For the text-containing cell, return its midpoint in [X, Y] coordinate format. 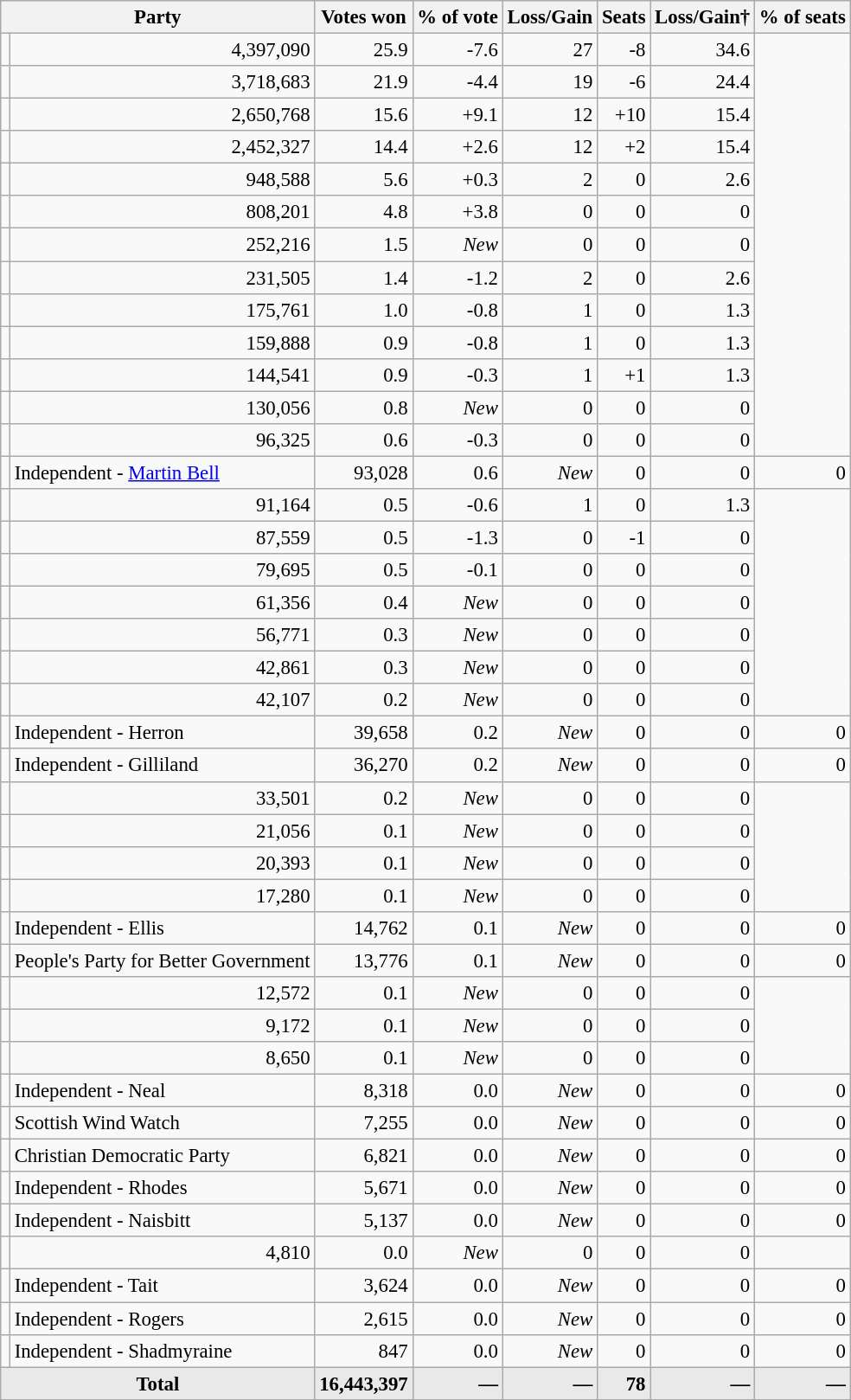
93,028 [363, 472]
+1 [624, 375]
+0.3 [457, 180]
948,588 [163, 180]
24.4 [702, 82]
6,821 [363, 1156]
-7.6 [457, 50]
144,541 [163, 375]
-1.3 [457, 537]
1.5 [363, 245]
17,280 [163, 896]
12,572 [163, 993]
Independent - Neal [163, 1091]
% of seats [803, 17]
Independent - Naisbitt [163, 1221]
56,771 [163, 635]
42,861 [163, 668]
Independent - Ellis [163, 928]
Scottish Wind Watch [163, 1123]
175,761 [163, 310]
Independent - Tait [163, 1286]
+2 [624, 147]
2,615 [363, 1319]
20,393 [163, 863]
-0.6 [457, 505]
2,650,768 [163, 115]
+3.8 [457, 212]
4,397,090 [163, 50]
2,452,327 [163, 147]
+9.1 [457, 115]
39,658 [363, 733]
87,559 [163, 537]
1.0 [363, 310]
-4.4 [457, 82]
-0.1 [457, 570]
Seats [624, 17]
Loss/Gain [550, 17]
Independent - Shadmyraine [163, 1351]
-8 [624, 50]
Independent - Rhodes [163, 1188]
21.9 [363, 82]
Independent - Martin Bell [163, 472]
+10 [624, 115]
Votes won [363, 17]
Christian Democratic Party [163, 1156]
21,056 [163, 831]
14,762 [363, 928]
34.6 [702, 50]
-6 [624, 82]
25.9 [363, 50]
Party [157, 17]
7,255 [363, 1123]
8,650 [163, 1058]
Loss/Gain† [702, 17]
4,810 [163, 1254]
159,888 [163, 343]
People's Party for Better Government [163, 960]
Total [157, 1384]
19 [550, 82]
16,443,397 [363, 1384]
Independent - Herron [163, 733]
33,501 [163, 798]
9,172 [163, 1025]
-1 [624, 537]
5.6 [363, 180]
252,216 [163, 245]
5,137 [363, 1221]
78 [624, 1384]
13,776 [363, 960]
61,356 [163, 603]
130,056 [163, 408]
42,107 [163, 700]
27 [550, 50]
% of vote [457, 17]
3,718,683 [163, 82]
847 [363, 1351]
1.4 [363, 278]
-1.2 [457, 278]
Independent - Gilliland [163, 766]
3,624 [363, 1286]
0.8 [363, 408]
0.4 [363, 603]
91,164 [163, 505]
15.6 [363, 115]
+2.6 [457, 147]
14.4 [363, 147]
36,270 [363, 766]
8,318 [363, 1091]
231,505 [163, 278]
5,671 [363, 1188]
79,695 [163, 570]
Independent - Rogers [163, 1319]
96,325 [163, 440]
4.8 [363, 212]
808,201 [163, 212]
